Determine the (x, y) coordinate at the center of the cell enclosing the given text.  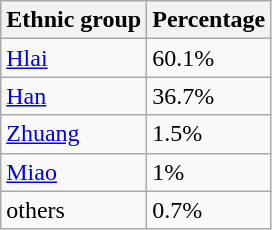
Hlai (74, 58)
60.1% (209, 58)
Percentage (209, 20)
0.7% (209, 210)
1% (209, 172)
Ethnic group (74, 20)
others (74, 210)
1.5% (209, 134)
36.7% (209, 96)
Miao (74, 172)
Zhuang (74, 134)
Han (74, 96)
